Output the (x, y) coordinate of the center of the cell containing the given text.  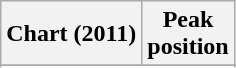
Peakposition (188, 34)
Chart (2011) (72, 34)
